From the cell containing the given text, extract its center point as [X, Y] coordinate. 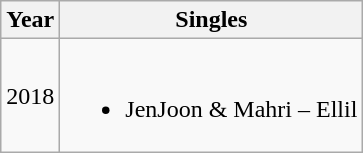
2018 [30, 96]
JenJoon & Mahri – Ellil [212, 96]
Year [30, 20]
Singles [212, 20]
